Search for the cell housing the specified text and yield its (X, Y) center coordinate. 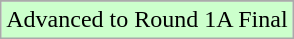
Advanced to Round 1A Final (147, 20)
